Extract the (x, y) coordinate from the center of the cell holding the provided text.  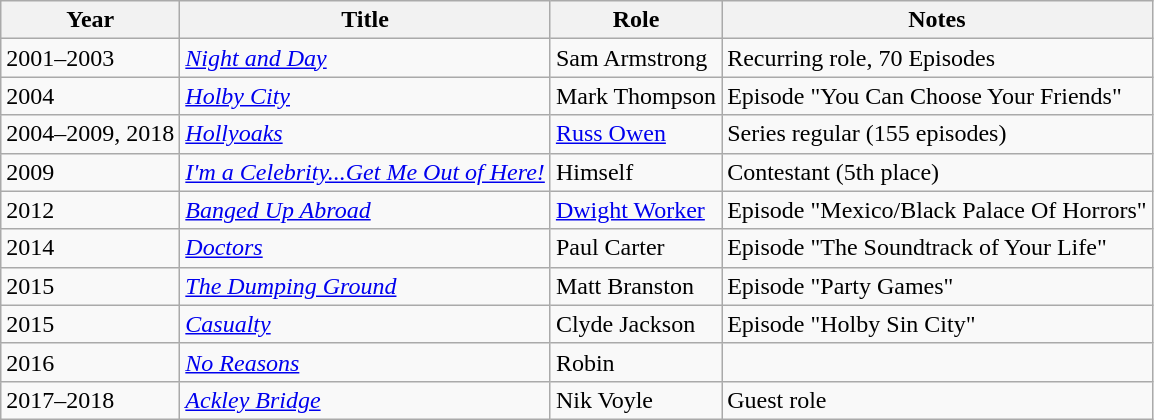
Clyde Jackson (636, 324)
Banged Up Abroad (366, 210)
2016 (90, 362)
The Dumping Ground (366, 286)
Holby City (366, 96)
2014 (90, 248)
Guest role (938, 400)
2009 (90, 172)
Contestant (5th place) (938, 172)
Episode "Mexico/Black Palace Of Horrors" (938, 210)
2001–2003 (90, 58)
2004 (90, 96)
Mark Thompson (636, 96)
Russ Owen (636, 134)
Episode "Party Games" (938, 286)
Nik Voyle (636, 400)
2017–2018 (90, 400)
Casualty (366, 324)
Robin (636, 362)
I'm a Celebrity...Get Me Out of Here! (366, 172)
Episode "You Can Choose Your Friends" (938, 96)
Episode "The Soundtrack of Your Life" (938, 248)
Episode "Holby Sin City" (938, 324)
Hollyoaks (366, 134)
Matt Branston (636, 286)
Title (366, 20)
Paul Carter (636, 248)
No Reasons (366, 362)
2012 (90, 210)
Ackley Bridge (366, 400)
Role (636, 20)
Notes (938, 20)
2004–2009, 2018 (90, 134)
Doctors (366, 248)
Recurring role, 70 Episodes (938, 58)
Sam Armstrong (636, 58)
Dwight Worker (636, 210)
Night and Day (366, 58)
Year (90, 20)
Himself (636, 172)
Series regular (155 episodes) (938, 134)
